For the text-containing cell, return its midpoint in [x, y] coordinate format. 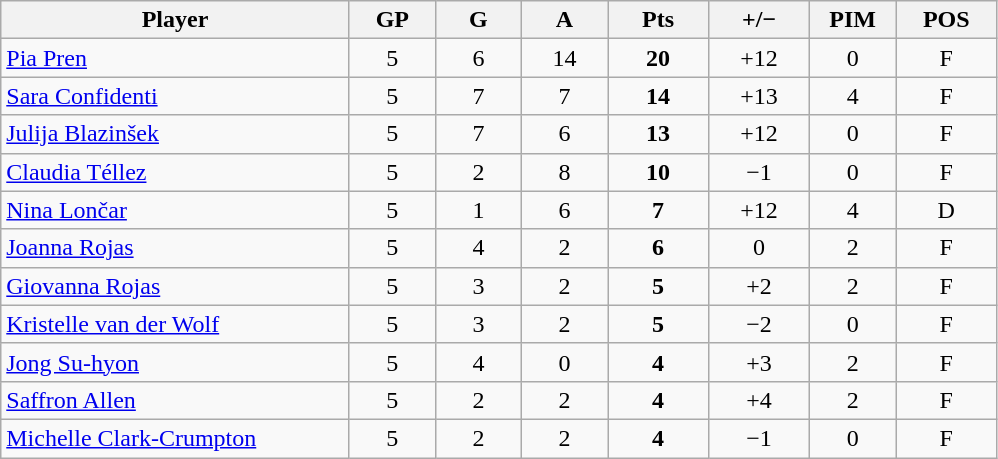
Sara Confidenti [176, 96]
A [564, 20]
G [478, 20]
+13 [760, 96]
+4 [760, 400]
Julija Blazinšek [176, 134]
Claudia Téllez [176, 172]
D [946, 210]
Giovanna Rojas [176, 286]
Joanna Rojas [176, 248]
PIM [853, 20]
Pts [658, 20]
20 [658, 58]
+3 [760, 362]
Saffron Allen [176, 400]
POS [946, 20]
+2 [760, 286]
Michelle Clark-Crumpton [176, 438]
Player [176, 20]
10 [658, 172]
GP [392, 20]
Jong Su-hyon [176, 362]
+/− [760, 20]
1 [478, 210]
−2 [760, 324]
8 [564, 172]
13 [658, 134]
Kristelle van der Wolf [176, 324]
Nina Lončar [176, 210]
Pia Pren [176, 58]
